Pinpoint the cell where the given text exists, returning its (X, Y) midpoint coordinate. 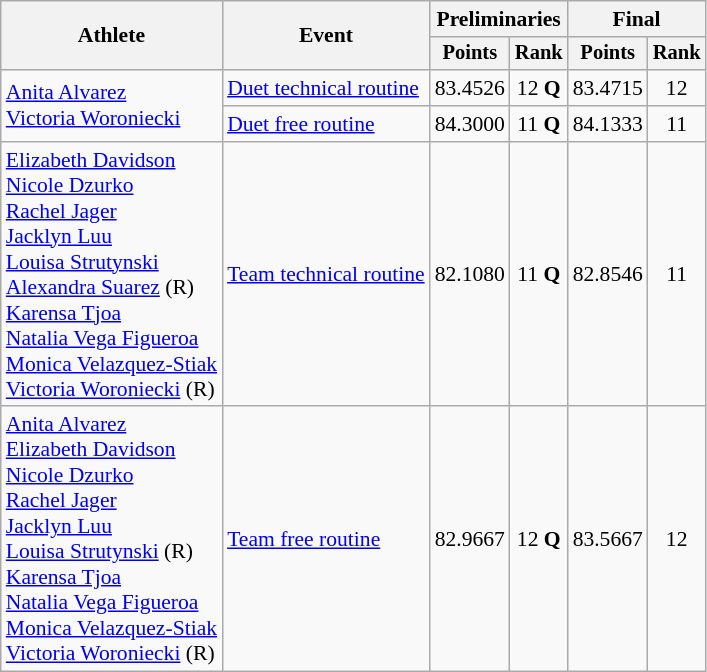
84.1333 (608, 124)
83.5667 (608, 540)
82.8546 (608, 274)
Preliminaries (499, 19)
82.1080 (470, 274)
Duet free routine (326, 124)
Team technical routine (326, 274)
83.4715 (608, 88)
Duet technical routine (326, 88)
Final (637, 19)
Athlete (112, 36)
82.9667 (470, 540)
Event (326, 36)
83.4526 (470, 88)
Anita AlvarezVictoria Woroniecki (112, 106)
84.3000 (470, 124)
Team free routine (326, 540)
